Determine the [X, Y] coordinate at the center of the cell enclosing the given text.  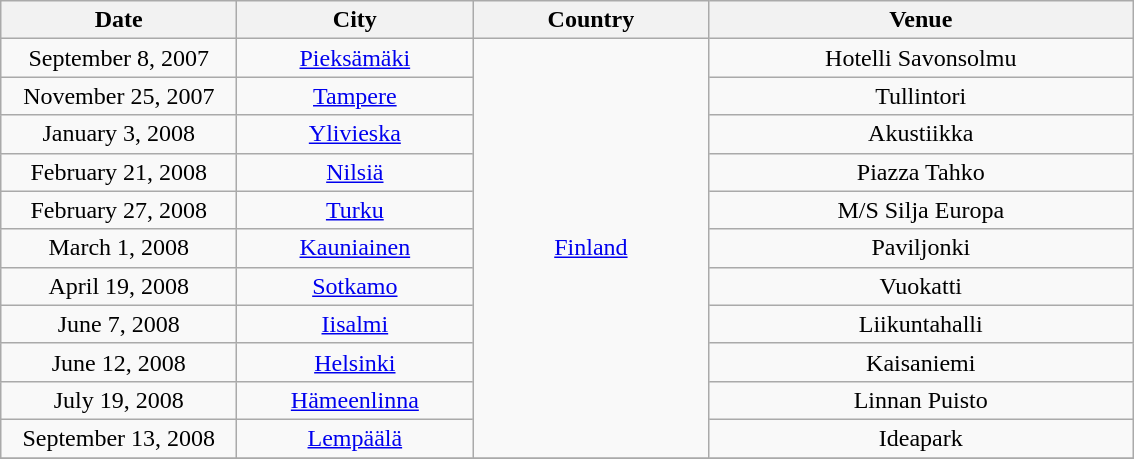
April 19, 2008 [119, 286]
City [355, 20]
Date [119, 20]
Iisalmi [355, 324]
Helsinki [355, 362]
June 7, 2008 [119, 324]
September 8, 2007 [119, 58]
Venue [921, 20]
Tampere [355, 96]
Sotkamo [355, 286]
Kaisaniemi [921, 362]
Vuokatti [921, 286]
Ylivieska [355, 134]
Hotelli Savonsolmu [921, 58]
Piazza Tahko [921, 172]
July 19, 2008 [119, 400]
Paviljonki [921, 248]
Lempäälä [355, 438]
February 21, 2008 [119, 172]
Liikuntahalli [921, 324]
Finland [591, 248]
June 12, 2008 [119, 362]
M/S Silja Europa [921, 210]
Hämeenlinna [355, 400]
September 13, 2008 [119, 438]
November 25, 2007 [119, 96]
March 1, 2008 [119, 248]
Pieksämäki [355, 58]
Kauniainen [355, 248]
Tullintori [921, 96]
Akustiikka [921, 134]
Nilsiä [355, 172]
Country [591, 20]
January 3, 2008 [119, 134]
February 27, 2008 [119, 210]
Linnan Puisto [921, 400]
Turku [355, 210]
Ideapark [921, 438]
